Find where the given text appears and provide that cell's center as [X, Y] coordinate. 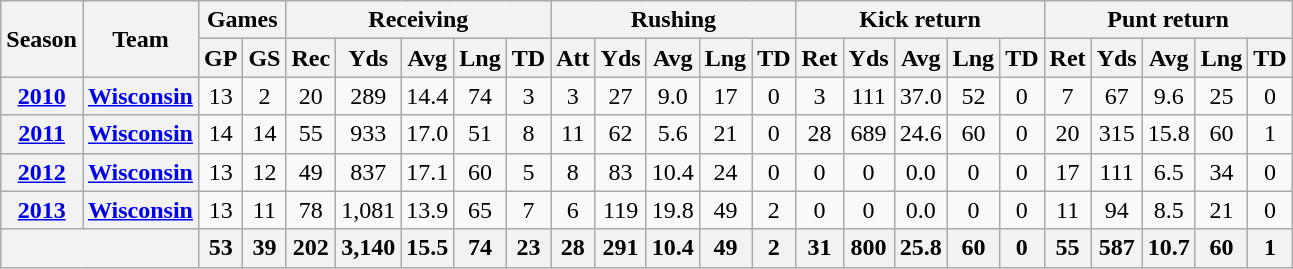
2011 [42, 134]
19.8 [672, 210]
291 [620, 248]
8.5 [1168, 210]
31 [820, 248]
Receiving [418, 20]
12 [264, 172]
51 [480, 134]
13.9 [428, 210]
5 [528, 172]
37.0 [920, 96]
Att [573, 58]
34 [1221, 172]
27 [620, 96]
24.6 [920, 134]
52 [973, 96]
39 [264, 248]
289 [368, 96]
800 [868, 248]
GS [264, 58]
9.6 [1168, 96]
3,140 [368, 248]
Team [140, 39]
933 [368, 134]
65 [480, 210]
62 [620, 134]
837 [368, 172]
315 [1116, 134]
587 [1116, 248]
94 [1116, 210]
GP [220, 58]
Rec [311, 58]
6.5 [1168, 172]
Rushing [674, 20]
9.0 [672, 96]
53 [220, 248]
24 [725, 172]
Kick return [920, 20]
17.1 [428, 172]
67 [1116, 96]
14.4 [428, 96]
Punt return [1168, 20]
6 [573, 210]
119 [620, 210]
15.8 [1168, 134]
5.6 [672, 134]
15.5 [428, 248]
83 [620, 172]
10.7 [1168, 248]
25.8 [920, 248]
Games [242, 20]
2013 [42, 210]
202 [311, 248]
2012 [42, 172]
23 [528, 248]
25 [1221, 96]
2010 [42, 96]
1,081 [368, 210]
Season [42, 39]
78 [311, 210]
17.0 [428, 134]
689 [868, 134]
